Return (x, y) of the center of cell containing provided text 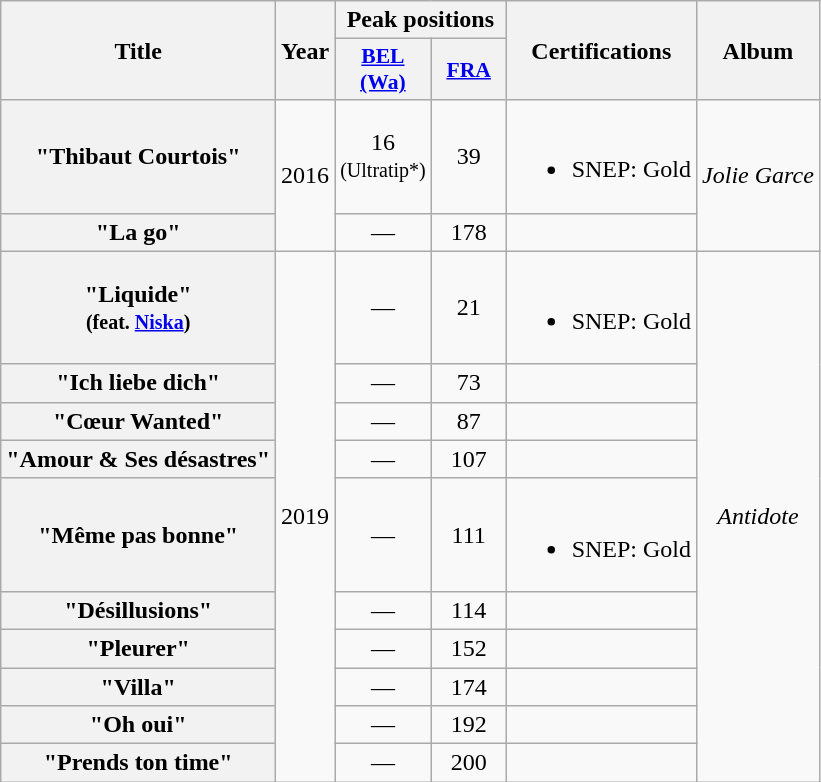
39 (468, 156)
Year (306, 50)
111 (468, 534)
BEL (Wa) (384, 70)
Album (758, 50)
Peak positions (420, 20)
21 (468, 308)
2016 (306, 176)
"Désillusions" (138, 610)
"Oh oui" (138, 725)
"Amour & Ses désastres" (138, 459)
Certifications (601, 50)
"Même pas bonne" (138, 534)
"Prends ton time" (138, 763)
192 (468, 725)
87 (468, 421)
152 (468, 648)
"Liquide"(feat. Niska) (138, 308)
"La go" (138, 232)
Title (138, 50)
"Villa" (138, 687)
"Pleurer" (138, 648)
FRA (468, 70)
Antidote (758, 516)
2019 (306, 516)
"Thibaut Courtois" (138, 156)
174 (468, 687)
114 (468, 610)
"Ich liebe dich" (138, 383)
16(Ultratip*) (384, 156)
Jolie Garce (758, 176)
178 (468, 232)
200 (468, 763)
"Cœur Wanted" (138, 421)
73 (468, 383)
107 (468, 459)
